Locate the cell with the specified text and output its [x, y] center coordinate. 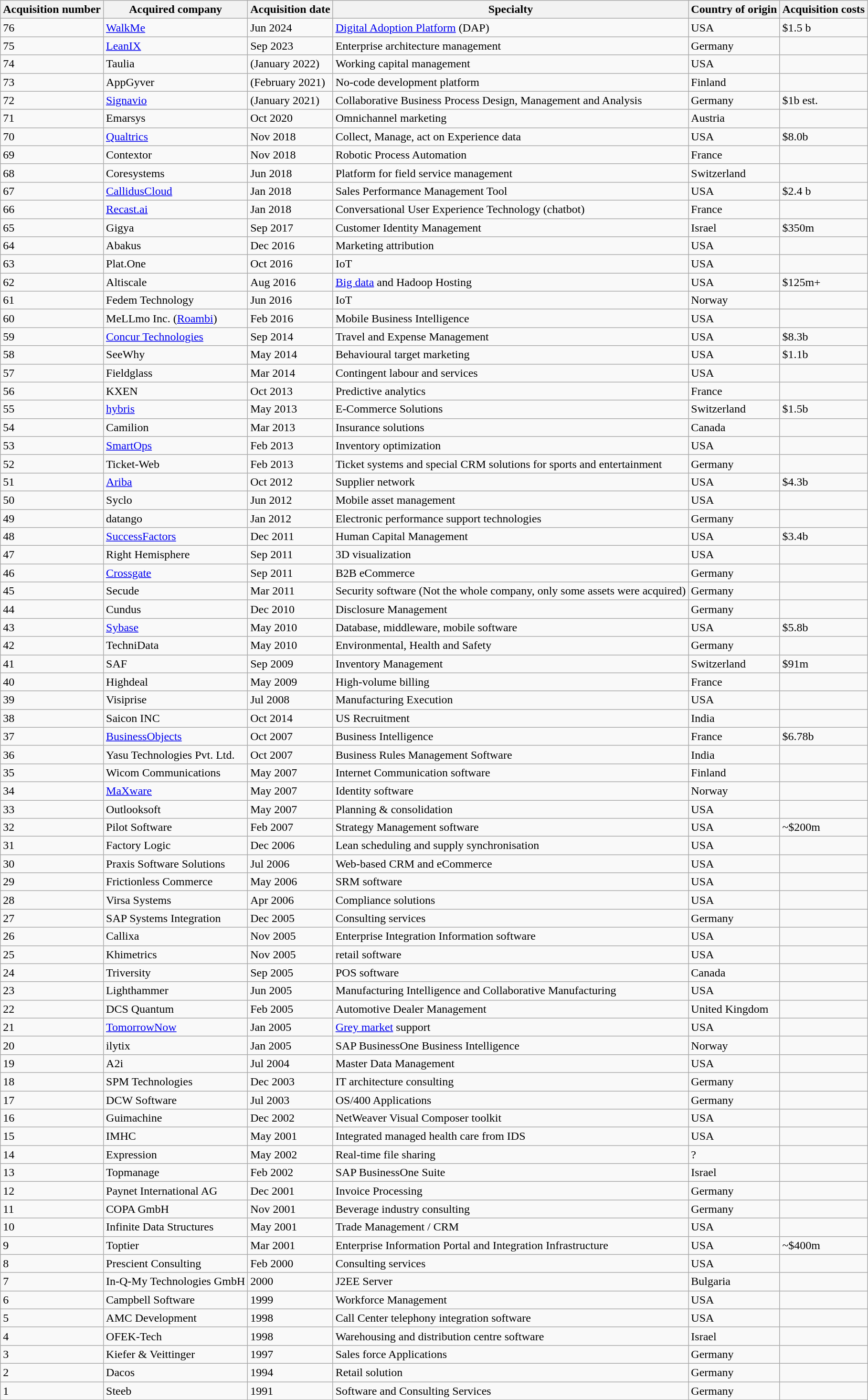
Acquisition number [52, 10]
4 [52, 1336]
Sep 2017 [290, 228]
Planning & consolidation [511, 809]
Software and Consulting Services [511, 1391]
24 [52, 973]
65 [52, 228]
Business Rules Management Software [511, 754]
Saicon INC [176, 718]
Feb 2016 [290, 318]
Visiprise [176, 700]
Pilot Software [176, 827]
3D visualization [511, 555]
61 [52, 300]
SRM software [511, 882]
hybris [176, 409]
45 [52, 591]
Praxis Software Solutions [176, 864]
A2i [176, 1063]
Steeb [176, 1391]
Collaborative Business Process Design, Management and Analysis [511, 100]
53 [52, 445]
Austria [734, 118]
Dec 2005 [290, 918]
$1.5 b [824, 28]
J2EE Server [511, 1282]
Customer Identity Management [511, 228]
Feb 2000 [290, 1263]
Bulgaria [734, 1282]
LeanIX [176, 46]
Country of origin [734, 10]
Jul 2004 [290, 1063]
Real-time file sharing [511, 1155]
51 [52, 482]
Environmental, Health and Safety [511, 646]
Yasu Technologies Pvt. Ltd. [176, 754]
16 [52, 1118]
12 [52, 1191]
High-volume billing [511, 682]
Sales force Applications [511, 1354]
Manufacturing Intelligence and Collaborative Manufacturing [511, 991]
15 [52, 1136]
Feb 2002 [290, 1173]
42 [52, 646]
Dec 2001 [290, 1191]
Inventory Management [511, 664]
Master Data Management [511, 1063]
73 [52, 82]
25 [52, 955]
Lighthammer [176, 991]
Abakus [176, 246]
Fedem Technology [176, 300]
May 2013 [290, 409]
Jun 2005 [290, 991]
Jul 2003 [290, 1100]
DCW Software [176, 1100]
SuccessFactors [176, 537]
22 [52, 1009]
Emarsys [176, 118]
KXEN [176, 391]
46 [52, 573]
Kiefer & Veittinger [176, 1354]
8 [52, 1263]
13 [52, 1173]
$91m [824, 664]
1999 [290, 1300]
Oct 2014 [290, 718]
Enterprise architecture management [511, 46]
Sep 2009 [290, 664]
$2.4 b [824, 191]
Acquisition costs [824, 10]
2000 [290, 1282]
Qualtrics [176, 137]
62 [52, 282]
TomorrowNow [176, 1027]
Database, middleware, mobile software [511, 627]
Sales Performance Management Tool [511, 191]
Lean scheduling and supply synchronisation [511, 846]
Enterprise Information Portal and Integration Infrastructure [511, 1245]
Dec 2010 [290, 609]
34 [52, 791]
Jul 2008 [290, 700]
SeeWhy [176, 355]
35 [52, 773]
48 [52, 537]
TechniData [176, 646]
May 2002 [290, 1155]
31 [52, 846]
Outlooksoft [176, 809]
US Recruitment [511, 718]
(January 2021) [290, 100]
ilytix [176, 1045]
$1b est. [824, 100]
Invoice Processing [511, 1191]
67 [52, 191]
Altiscale [176, 282]
Infinite Data Structures [176, 1227]
9 [52, 1245]
IMHC [176, 1136]
20 [52, 1045]
Topmanage [176, 1173]
$8.0b [824, 137]
Oct 2016 [290, 264]
$3.4b [824, 537]
Grey market support [511, 1027]
27 [52, 918]
2 [52, 1372]
MeLLmo Inc. (Roambi) [176, 318]
E-Commerce Solutions [511, 409]
DCS Quantum [176, 1009]
69 [52, 155]
Virsa Systems [176, 900]
Ticket-Web [176, 464]
Enterprise Integration Information software [511, 936]
CallidusCloud [176, 191]
36 [52, 754]
AppGyver [176, 82]
Mar 2013 [290, 427]
SPM Technologies [176, 1082]
56 [52, 391]
Marketing attribution [511, 246]
Supplier network [511, 482]
In-Q-My Technologies GmbH [176, 1282]
Triversity [176, 973]
Automotive Dealer Management [511, 1009]
30 [52, 864]
Contextor [176, 155]
Paynet International AG [176, 1191]
Guimachine [176, 1118]
No-code development platform [511, 82]
66 [52, 209]
72 [52, 100]
Ariba [176, 482]
May 2009 [290, 682]
Taulia [176, 64]
59 [52, 337]
Predictive analytics [511, 391]
Coresystems [176, 173]
Acquired company [176, 10]
Omnichannel marketing [511, 118]
68 [52, 173]
Working capital management [511, 64]
Mar 2014 [290, 373]
Fieldglass [176, 373]
$1.5b [824, 409]
Specialty [511, 10]
Mar 2011 [290, 591]
Sep 2005 [290, 973]
3 [52, 1354]
Oct 2020 [290, 118]
Plat.One [176, 264]
$5.8b [824, 627]
43 [52, 627]
Robotic Process Automation [511, 155]
Big data and Hadoop Hosting [511, 282]
44 [52, 609]
Ticket systems and special CRM solutions for sports and entertainment [511, 464]
Toptier [176, 1245]
WalkMe [176, 28]
May 2014 [290, 355]
6 [52, 1300]
Retail solution [511, 1372]
Call Center telephony integration software [511, 1318]
76 [52, 28]
Callixa [176, 936]
Concur Technologies [176, 337]
60 [52, 318]
IT architecture consulting [511, 1082]
Mobile Business Intelligence [511, 318]
Internet Communication software [511, 773]
Campbell Software [176, 1300]
Wicom Communications [176, 773]
Feb 2005 [290, 1009]
SAP BusinessOne Suite [511, 1173]
AMC Development [176, 1318]
49 [52, 518]
BusinessObjects [176, 736]
Highdeal [176, 682]
1997 [290, 1354]
Dec 2016 [290, 246]
Mobile asset management [511, 500]
Jan 2012 [290, 518]
Signavio [176, 100]
Secude [176, 591]
Integrated managed health care from IDS [511, 1136]
Strategy Management software [511, 827]
retail software [511, 955]
57 [52, 373]
Sep 2023 [290, 46]
7 [52, 1282]
1991 [290, 1391]
Dec 2003 [290, 1082]
datango [176, 518]
Insurance solutions [511, 427]
Dacos [176, 1372]
Khimetrics [176, 955]
41 [52, 664]
Compliance solutions [511, 900]
Security software (Not the whole company, only some assets were acquired) [511, 591]
NetWeaver Visual Composer toolkit [511, 1118]
Web-based CRM and eCommerce [511, 864]
58 [52, 355]
SAF [176, 664]
40 [52, 682]
MaXware [176, 791]
Conversational User Experience Technology (chatbot) [511, 209]
Dec 2011 [290, 537]
Collect, Manage, act on Experience data [511, 137]
OS/400 Applications [511, 1100]
Contingent labour and services [511, 373]
$4.3b [824, 482]
Sep 2014 [290, 337]
52 [52, 464]
~$400m [824, 1245]
Jun 2012 [290, 500]
23 [52, 991]
(January 2022) [290, 64]
Acquisition date [290, 10]
Beverage industry consulting [511, 1209]
Jul 2006 [290, 864]
$8.3b [824, 337]
Warehousing and distribution centre software [511, 1336]
1994 [290, 1372]
SmartOps [176, 445]
19 [52, 1063]
14 [52, 1155]
Dec 2006 [290, 846]
55 [52, 409]
18 [52, 1082]
Gigya [176, 228]
Camilion [176, 427]
63 [52, 264]
Electronic performance support technologies [511, 518]
Oct 2013 [290, 391]
Jun 2024 [290, 28]
Prescient Consulting [176, 1263]
64 [52, 246]
SAP Systems Integration [176, 918]
Human Capital Management [511, 537]
1 [52, 1391]
32 [52, 827]
5 [52, 1318]
70 [52, 137]
28 [52, 900]
Dec 2002 [290, 1118]
37 [52, 736]
POS software [511, 973]
Behavioural target marketing [511, 355]
74 [52, 64]
$350m [824, 228]
75 [52, 46]
Travel and Expense Management [511, 337]
$6.78b [824, 736]
Oct 2012 [290, 482]
29 [52, 882]
Jun 2018 [290, 173]
Crossgate [176, 573]
United Kingdom [734, 1009]
Platform for field service management [511, 173]
Right Hemisphere [176, 555]
Sybase [176, 627]
Apr 2006 [290, 900]
May 2006 [290, 882]
Manufacturing Execution [511, 700]
39 [52, 700]
Business Intelligence [511, 736]
Identity software [511, 791]
Syclo [176, 500]
Digital Adoption Platform (DAP) [511, 28]
B2B eCommerce [511, 573]
Aug 2016 [290, 282]
11 [52, 1209]
17 [52, 1100]
Cundus [176, 609]
Mar 2001 [290, 1245]
SAP BusinessOne Business Intelligence [511, 1045]
? [734, 1155]
Recast.ai [176, 209]
Inventory optimization [511, 445]
Feb 2007 [290, 827]
33 [52, 809]
Disclosure Management [511, 609]
Factory Logic [176, 846]
OFEK-Tech [176, 1336]
COPA GmbH [176, 1209]
71 [52, 118]
50 [52, 500]
~$200m [824, 827]
47 [52, 555]
Workforce Management [511, 1300]
10 [52, 1227]
Trade Management / CRM [511, 1227]
26 [52, 936]
$1.1b [824, 355]
21 [52, 1027]
(February 2021) [290, 82]
54 [52, 427]
$125m+ [824, 282]
Expression [176, 1155]
Nov 2001 [290, 1209]
Frictionless Commerce [176, 882]
Jun 2016 [290, 300]
38 [52, 718]
